Capture the cell that displays the provided text and extract its [X, Y] central coordinate. 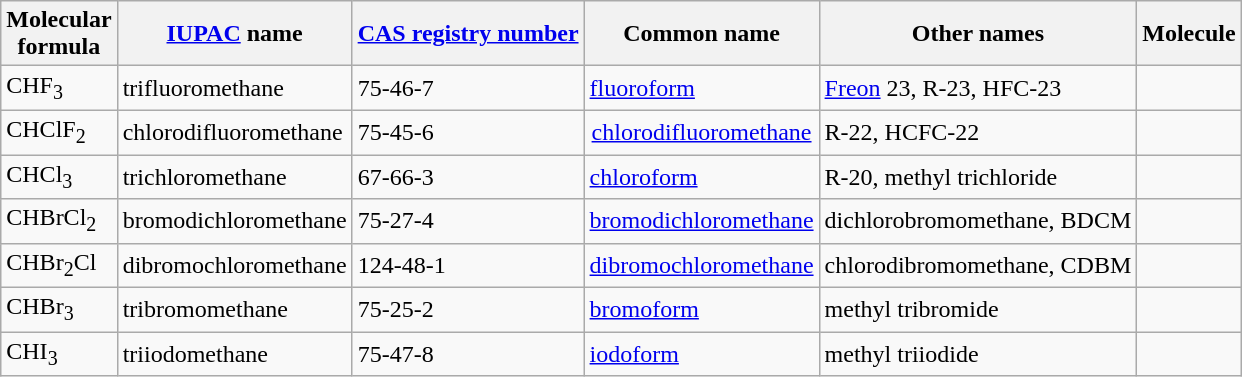
75-27-4 [468, 221]
Molecularformula [59, 34]
methyl tribromide [978, 310]
CHBrCl2 [59, 221]
Other names [978, 34]
CAS registry number [468, 34]
75-45-6 [468, 132]
CHBr2Cl [59, 265]
CHBr3 [59, 310]
75-25-2 [468, 310]
124-48-1 [468, 265]
CHI3 [59, 354]
trichloromethane [234, 176]
R-20, methyl trichloride [978, 176]
chlorodibromomethane, CDBM [978, 265]
Molecule [1189, 34]
trifluoromethane [234, 88]
Common name [702, 34]
CHCl3 [59, 176]
tribromomethane [234, 310]
67-66-3 [468, 176]
R-22, HCFC-22 [978, 132]
fluoroform [702, 88]
methyl triiodide [978, 354]
CHClF2 [59, 132]
chloroform [702, 176]
CHF3 [59, 88]
dichlorobromomethane, BDCM [978, 221]
bromoform [702, 310]
IUPAC name [234, 34]
iodoform [702, 354]
Freon 23, R-23, HFC-23 [978, 88]
75-46-7 [468, 88]
75-47-8 [468, 354]
triiodomethane [234, 354]
